For the text-containing cell, return its midpoint in (X, Y) coordinate format. 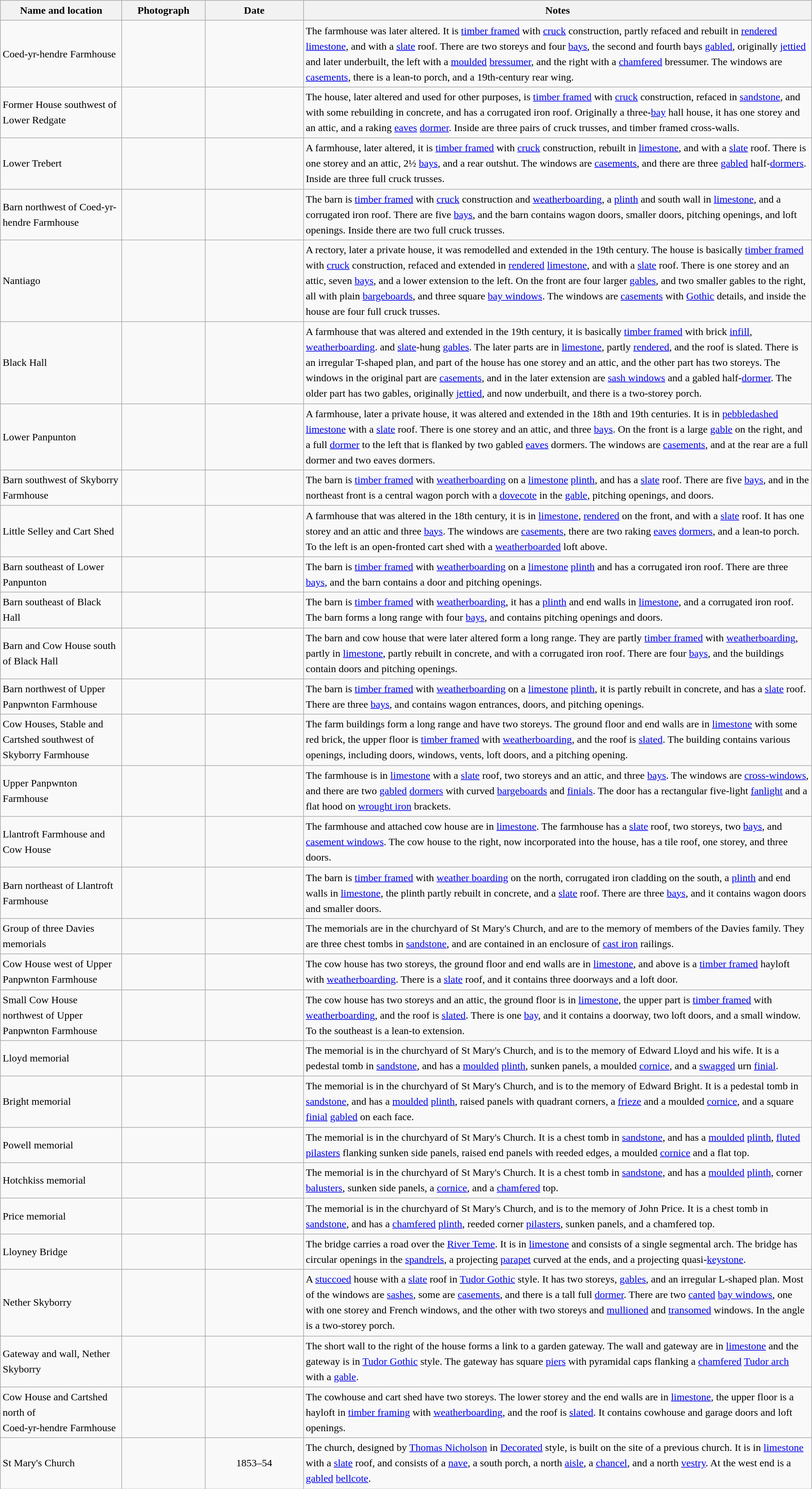
Llantroft Farmhouse and Cow House (61, 842)
Barn southwest of Skyborry Farmhouse (61, 487)
Nether Skyborry (61, 1302)
Gateway and wall, Nether Skyborry (61, 1361)
1853–54 (254, 1463)
Cow House west of Upper Panpwnton Farmhouse (61, 972)
Coed-yr-hendre Farmhouse (61, 54)
Photograph (164, 10)
Barn southeast of Lower Panpunton (61, 574)
Black Hall (61, 362)
Price memorial (61, 1216)
Former House southwest of Lower Redgate (61, 112)
Barn southeast of Black Hall (61, 610)
Powell memorial (61, 1145)
Group of three Davies memorials (61, 936)
Upper Panpwnton Farmhouse (61, 791)
Small Cow House northwest of Upper Panpwnton Farmhouse (61, 1015)
Hotchkiss memorial (61, 1181)
Cow House and Cartshed north ofCoed-yr-hendre Farmhouse (61, 1413)
Lloyney Bridge (61, 1252)
Lower Panpunton (61, 437)
Notes (558, 10)
Barn northwest of Upper Panpwnton Farmhouse (61, 697)
Lloyd memorial (61, 1058)
Lower Trebert (61, 164)
Barn and Cow House south of Black Hall (61, 654)
Barn northeast of Llantroft Farmhouse (61, 893)
Cow Houses, Stable and Cartshed southwest of Skyborry Farmhouse (61, 740)
Bright memorial (61, 1102)
St Mary's Church (61, 1463)
Barn northwest of Coed-yr-hendre Farmhouse (61, 214)
Name and location (61, 10)
Little Selley and Cart Shed (61, 531)
Date (254, 10)
Nantiago (61, 281)
